Find where the given text appears and provide that cell's center as [X, Y] coordinate. 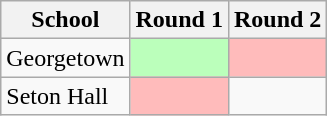
Round 2 [277, 20]
Georgetown [66, 58]
School [66, 20]
Round 1 [179, 20]
Seton Hall [66, 96]
